Return the (X, Y) coordinate for the center point of the cell that contains the specified text.  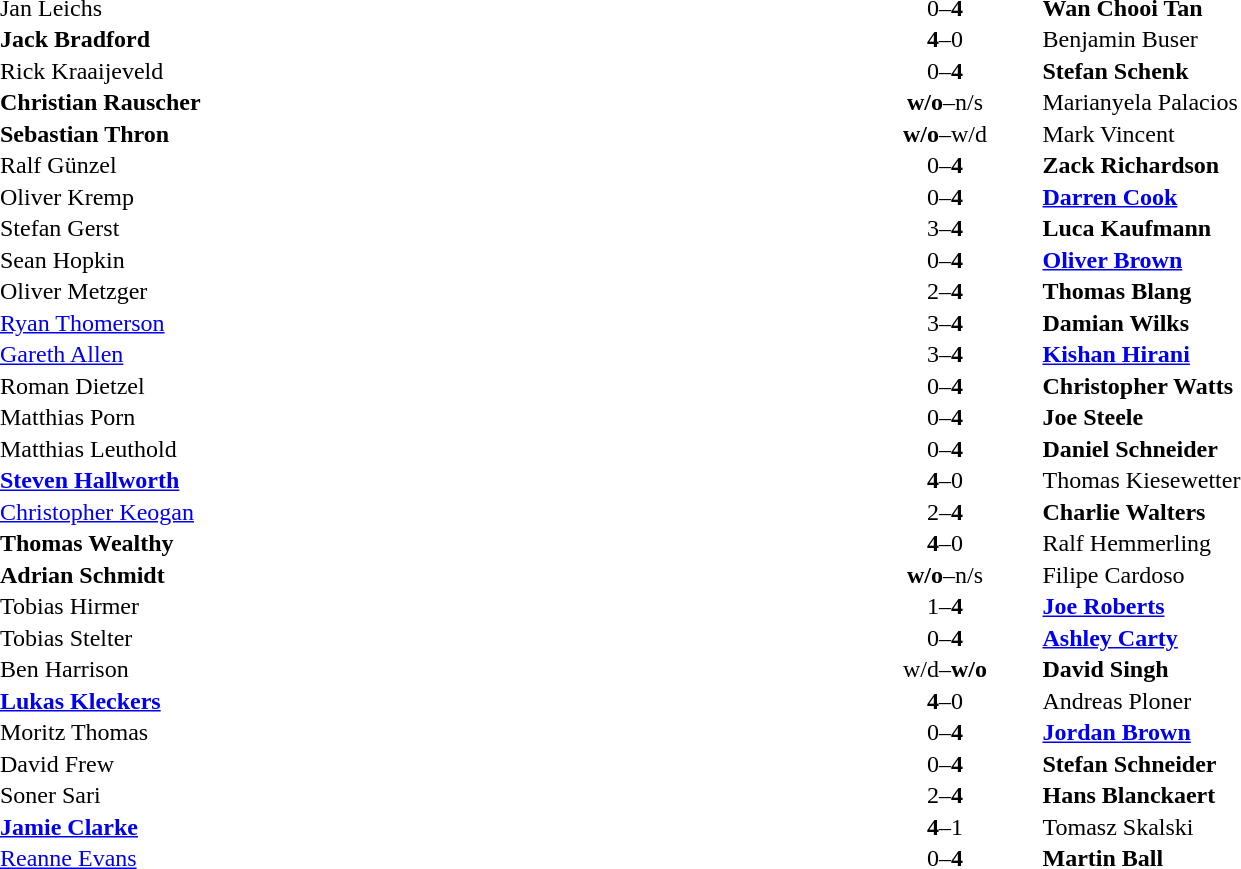
1–4 (944, 607)
w/o–w/d (944, 134)
w/d–w/o (944, 669)
4–1 (944, 827)
